Scan for the cell matching the given text and deliver its (X, Y) coordinate at center. 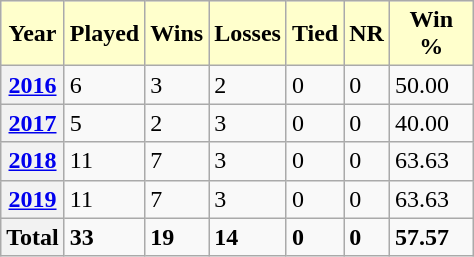
Total (33, 237)
Year (33, 34)
Win % (431, 34)
Wins (177, 34)
5 (104, 123)
40.00 (431, 123)
NR (367, 34)
Tied (314, 34)
50.00 (431, 85)
19 (177, 237)
6 (104, 85)
57.57 (431, 237)
2019 (33, 199)
2018 (33, 161)
Losses (248, 34)
2017 (33, 123)
Played (104, 34)
2016 (33, 85)
14 (248, 237)
33 (104, 237)
